Scan for the cell matching the given text and deliver its (x, y) coordinate at center. 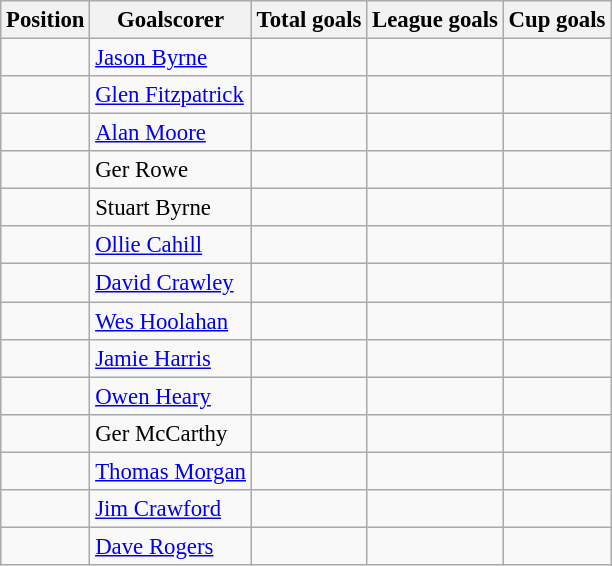
Ger McCarthy (170, 433)
Ger Rowe (170, 170)
David Crawley (170, 283)
Thomas Morgan (170, 471)
Goalscorer (170, 20)
Wes Hoolahan (170, 321)
Cup goals (556, 20)
Stuart Byrne (170, 208)
Dave Rogers (170, 546)
Jason Byrne (170, 58)
Owen Heary (170, 396)
League goals (436, 20)
Position (46, 20)
Ollie Cahill (170, 245)
Alan Moore (170, 133)
Glen Fitzpatrick (170, 95)
Total goals (308, 20)
Jamie Harris (170, 358)
Jim Crawford (170, 509)
